Output the (X, Y) coordinate of the center of the cell containing the given text.  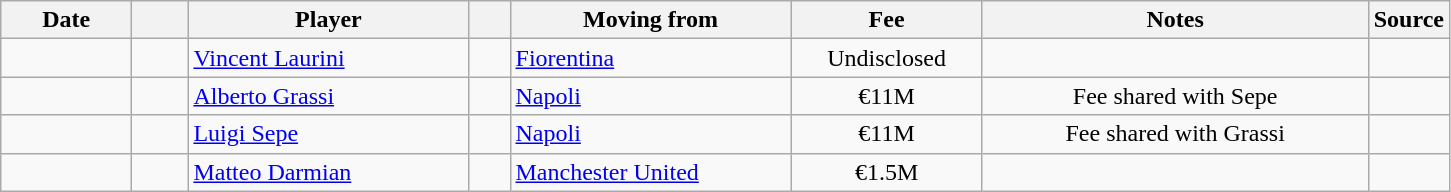
Date (66, 20)
Fee (886, 20)
Fiorentina (650, 58)
Matteo Darmian (328, 172)
Fee shared with Sepe (1175, 96)
Vincent Laurini (328, 58)
Manchester United (650, 172)
Source (1408, 20)
Player (328, 20)
€1.5M (886, 172)
Alberto Grassi (328, 96)
Fee shared with Grassi (1175, 134)
Undisclosed (886, 58)
Moving from (650, 20)
Notes (1175, 20)
Luigi Sepe (328, 134)
